Identify which cell holds the provided text, then report its (x, y) central coordinate. 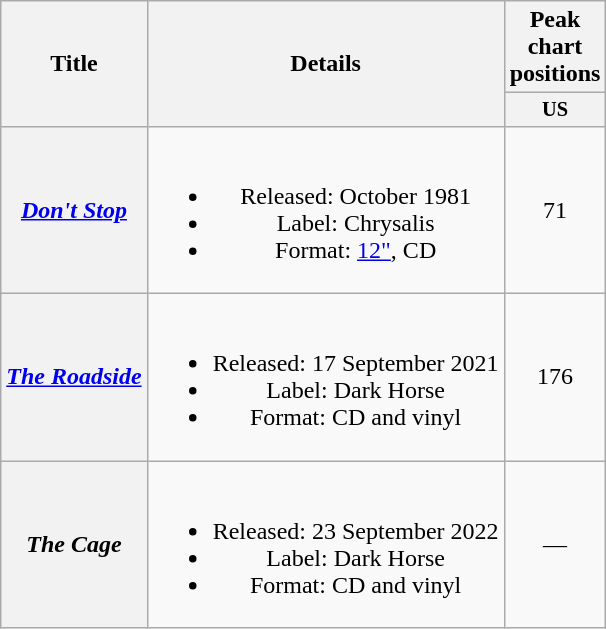
Released: October 1981Label: ChrysalisFormat: 12", CD (326, 210)
US (555, 110)
Don't Stop (74, 210)
The Roadside (74, 378)
Peak chart positions (555, 47)
The Cage (74, 544)
176 (555, 378)
Title (74, 64)
Released: 23 September 2022Label: Dark HorseFormat: CD and vinyl (326, 544)
Released: 17 September 2021Label: Dark HorseFormat: CD and vinyl (326, 378)
71 (555, 210)
— (555, 544)
Details (326, 64)
